From the cell containing the given text, extract its center point as [x, y] coordinate. 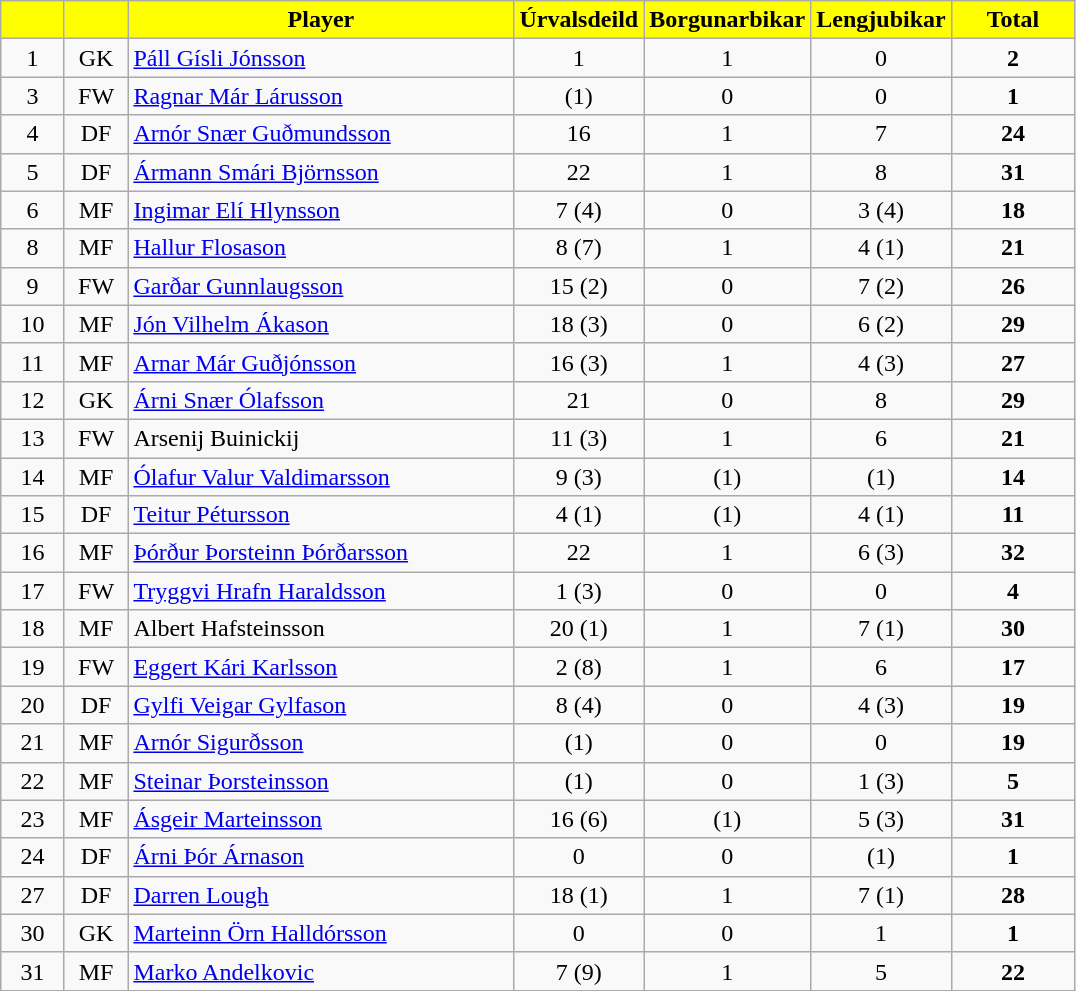
Ásgeir Marteinsson [321, 819]
32 [1013, 553]
Arsenij Buinickij [321, 438]
Arnór Sigurðsson [321, 743]
2 [1013, 58]
23 [33, 819]
Steinar Þorsteinsson [321, 781]
28 [1013, 895]
Úrvalsdeild [579, 20]
Darren Lough [321, 895]
18 (3) [579, 324]
Garðar Gunnlaugsson [321, 286]
Marteinn Örn Halldórsson [321, 933]
Tryggvi Hrafn Haraldsson [321, 591]
16 (6) [579, 819]
Eggert Kári Karlsson [321, 667]
26 [1013, 286]
20 (1) [579, 629]
7 (4) [579, 210]
10 [33, 324]
Jón Vilhelm Ákason [321, 324]
Ragnar Már Lárusson [321, 96]
3 (4) [881, 210]
8 (7) [579, 248]
2 (8) [579, 667]
12 [33, 400]
Marko Andelkovic [321, 971]
7 (9) [579, 971]
Arnór Snær Guðmundsson [321, 134]
18 (1) [579, 895]
16 (3) [579, 362]
15 (2) [579, 286]
8 (4) [579, 705]
7 (2) [881, 286]
Borgunarbikar [728, 20]
Ingimar Elí Hlynsson [321, 210]
13 [33, 438]
Teitur Pétursson [321, 515]
3 [33, 96]
Árni Snær Ólafsson [321, 400]
20 [33, 705]
6 (3) [881, 553]
Árni Þór Árnason [321, 857]
7 [881, 134]
Hallur Flosason [321, 248]
Ármann Smári Björnsson [321, 172]
6 (2) [881, 324]
Páll Gísli Jónsson [321, 58]
9 [33, 286]
9 (3) [579, 477]
Total [1013, 20]
Þórður Þorsteinn Þórðarsson [321, 553]
Albert Hafsteinsson [321, 629]
Arnar Már Guðjónsson [321, 362]
Gylfi Veigar Gylfason [321, 705]
11 (3) [579, 438]
Lengjubikar [881, 20]
15 [33, 515]
Player [321, 20]
Ólafur Valur Valdimarsson [321, 477]
5 (3) [881, 819]
